From the cell containing the given text, extract its center point as (X, Y) coordinate. 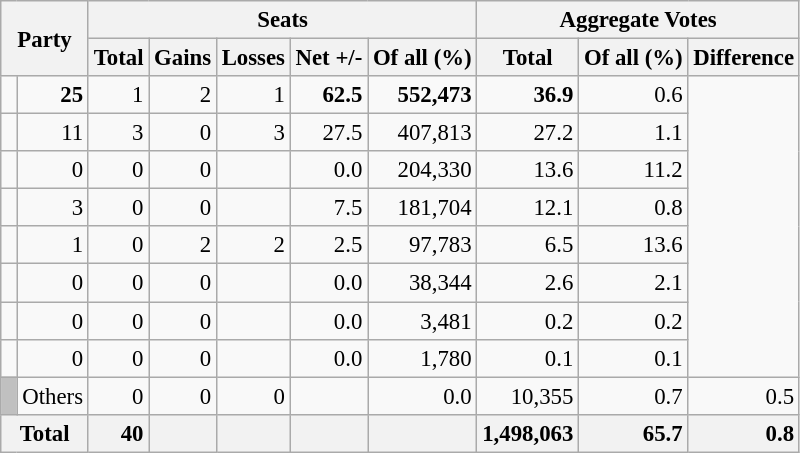
204,330 (422, 170)
Difference (744, 58)
0.6 (634, 95)
0.7 (634, 396)
Losses (253, 58)
Aggregate Votes (638, 20)
1.1 (634, 133)
3,481 (422, 321)
40 (118, 433)
7.5 (328, 208)
10,355 (528, 396)
38,344 (422, 283)
62.5 (328, 95)
0.5 (744, 396)
2.6 (528, 283)
27.2 (528, 133)
Party (45, 38)
Gains (183, 58)
Others (52, 396)
36.9 (528, 95)
407,813 (422, 133)
552,473 (422, 95)
6.5 (528, 245)
2.5 (328, 245)
181,704 (422, 208)
11 (52, 133)
1,780 (422, 358)
27.5 (328, 133)
1,498,063 (528, 433)
12.1 (528, 208)
2.1 (634, 283)
25 (52, 95)
97,783 (422, 245)
Seats (282, 20)
Net +/- (328, 58)
11.2 (634, 170)
65.7 (634, 433)
